Determine the [X, Y] coordinate at the center of the cell enclosing the given text.  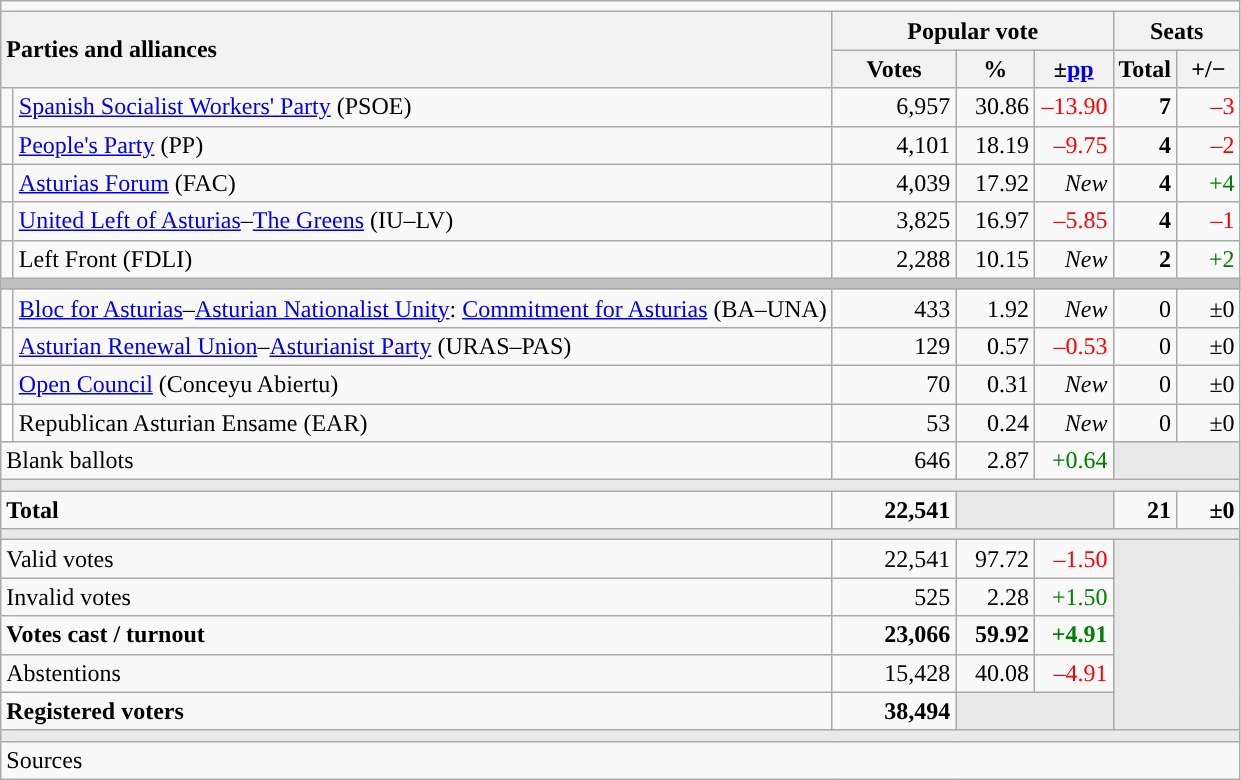
38,494 [894, 711]
97.72 [996, 559]
4,039 [894, 183]
Valid votes [417, 559]
–13.90 [1074, 107]
–2 [1209, 145]
Asturias Forum (FAC) [422, 183]
3,825 [894, 221]
40.08 [996, 673]
2.28 [996, 597]
+/− [1209, 69]
Open Council (Conceyu Abiertu) [422, 384]
15,428 [894, 673]
United Left of Asturias–The Greens (IU–LV) [422, 221]
Left Front (FDLI) [422, 259]
7 [1145, 107]
Abstentions [417, 673]
Parties and alliances [417, 50]
646 [894, 461]
–1 [1209, 221]
2 [1145, 259]
–3 [1209, 107]
+0.64 [1074, 461]
0.57 [996, 346]
Votes cast / turnout [417, 635]
Blank ballots [417, 461]
4,101 [894, 145]
–1.50 [1074, 559]
2.87 [996, 461]
21 [1145, 510]
0.31 [996, 384]
–9.75 [1074, 145]
Registered voters [417, 711]
23,066 [894, 635]
±pp [1074, 69]
% [996, 69]
Invalid votes [417, 597]
+1.50 [1074, 597]
+4 [1209, 183]
433 [894, 308]
Asturian Renewal Union–Asturianist Party (URAS–PAS) [422, 346]
Republican Asturian Ensame (EAR) [422, 423]
Sources [620, 760]
Spanish Socialist Workers' Party (PSOE) [422, 107]
1.92 [996, 308]
30.86 [996, 107]
–5.85 [1074, 221]
2,288 [894, 259]
6,957 [894, 107]
129 [894, 346]
10.15 [996, 259]
53 [894, 423]
Bloc for Asturias–Asturian Nationalist Unity: Commitment for Asturias (BA–UNA) [422, 308]
Seats [1176, 31]
–4.91 [1074, 673]
17.92 [996, 183]
Votes [894, 69]
+2 [1209, 259]
70 [894, 384]
16.97 [996, 221]
+4.91 [1074, 635]
–0.53 [1074, 346]
People's Party (PP) [422, 145]
0.24 [996, 423]
18.19 [996, 145]
59.92 [996, 635]
Popular vote [972, 31]
525 [894, 597]
